Return (x, y) of the center of cell containing provided text 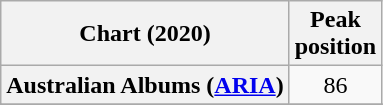
Peakposition (335, 34)
Australian Albums (ARIA) (145, 85)
86 (335, 85)
Chart (2020) (145, 34)
